For the text-containing cell, return its midpoint in [x, y] coordinate format. 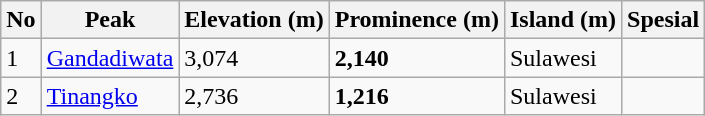
No [21, 20]
Gandadiwata [110, 58]
Elevation (m) [254, 20]
Peak [110, 20]
Prominence (m) [416, 20]
Island (m) [562, 20]
2,736 [254, 96]
1 [21, 58]
Spesial [664, 20]
Tinangko [110, 96]
2,140 [416, 58]
3,074 [254, 58]
2 [21, 96]
1,216 [416, 96]
